Scan for the cell matching the given text and deliver its [X, Y] coordinate at center. 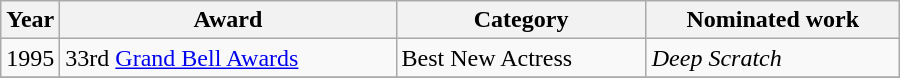
Best New Actress [521, 58]
Award [228, 20]
33rd Grand Bell Awards [228, 58]
Nominated work [772, 20]
Deep Scratch [772, 58]
Year [30, 20]
Category [521, 20]
1995 [30, 58]
